Capture the cell that displays the provided text and extract its (x, y) central coordinate. 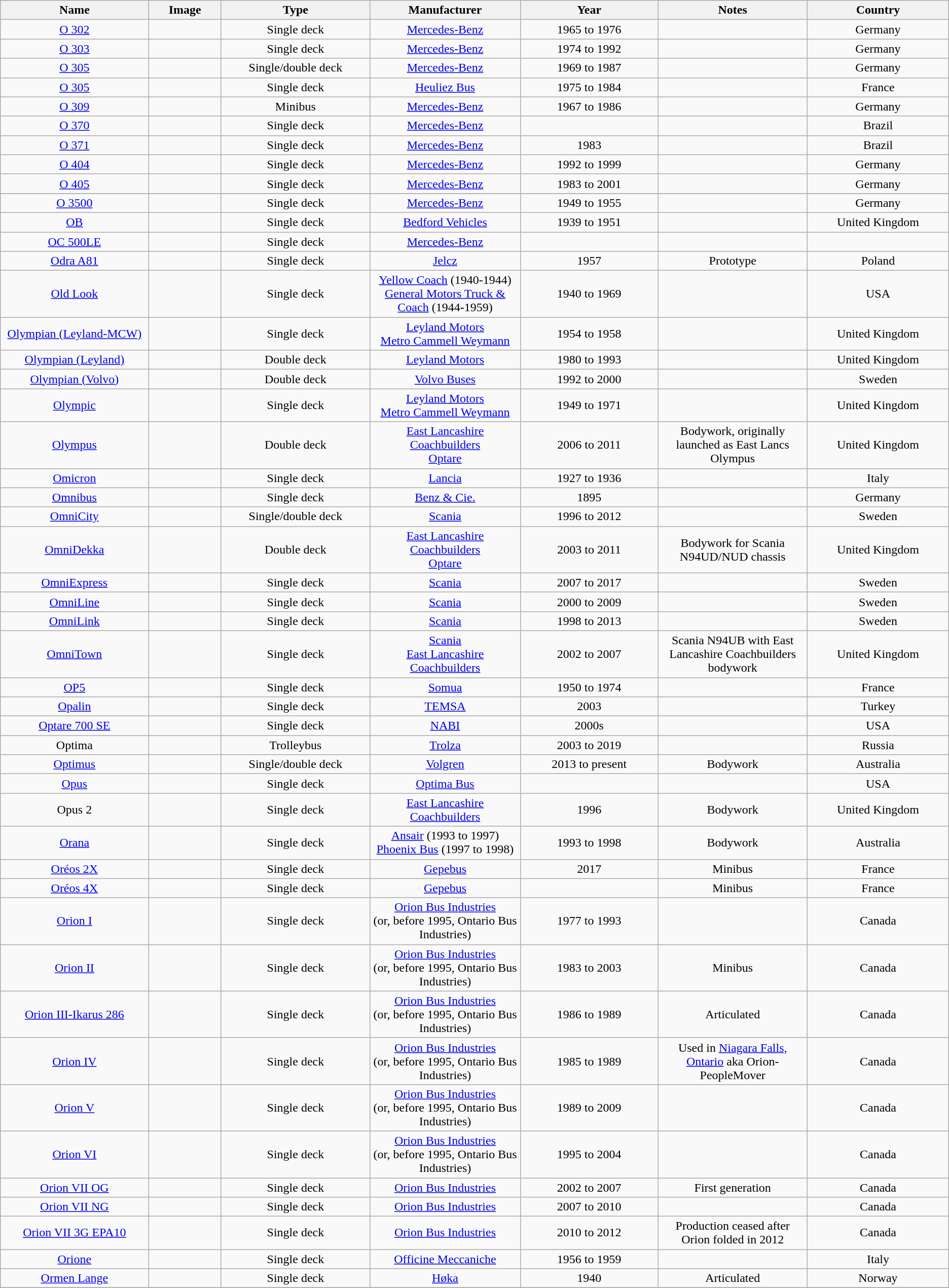
East Lancashire Coachbuilders (445, 810)
Year (589, 10)
Norway (878, 1278)
Lancia (445, 478)
Bodywork, originally launched as East Lancs Olympus (733, 445)
Prototype (733, 261)
2000 to 2009 (589, 602)
1965 to 1976 (589, 29)
Optimus (75, 764)
OB (75, 222)
Olympian (Volvo) (75, 379)
Optima Bus (445, 784)
Old Look (75, 294)
Bodywork for Scania N94UD/NUD chassis (733, 549)
1927 to 1936 (589, 478)
Trolleybus (295, 745)
1969 to 1987 (589, 68)
Production ceased after Orion folded in 2012 (733, 1233)
1992 to 1999 (589, 164)
2003 to 2011 (589, 549)
O 371 (75, 145)
Orion I (75, 921)
Officine Meccaniche (445, 1259)
OmniLine (75, 602)
OC 500LE (75, 242)
1954 to 1958 (589, 334)
Olympus (75, 445)
Omicron (75, 478)
Orion VI (75, 1154)
Notes (733, 10)
Scania N94UB with East Lancashire Coachbuilders bodywork (733, 654)
Orione (75, 1259)
OmniExpress (75, 582)
Trolza (445, 745)
Used in Niagara Falls, Ontario aka Orion-PeopleMover (733, 1061)
2000s (589, 726)
1996 (589, 810)
1967 to 1986 (589, 106)
1895 (589, 497)
O 370 (75, 126)
Benz & Cie. (445, 497)
1977 to 1993 (589, 921)
OmniLink (75, 621)
Type (295, 10)
1949 to 1971 (589, 406)
Ansair (1993 to 1997)Phoenix Bus (1997 to 1998) (445, 842)
Orana (75, 842)
Ormen Lange (75, 1278)
1992 to 2000 (589, 379)
Country (878, 10)
ScaniaEast Lancashire Coachbuilders (445, 654)
1957 (589, 261)
Orion III-Ikarus 286 (75, 1014)
1974 to 1992 (589, 49)
1996 to 2012 (589, 517)
Omnibus (75, 497)
First generation (733, 1188)
Orion VII 3G EPA10 (75, 1233)
Oréos 2X (75, 869)
Bedford Vehicles (445, 222)
Yellow Coach (1940-1944)General Motors Truck & Coach (1944-1959) (445, 294)
Oréos 4X (75, 888)
1989 to 2009 (589, 1108)
OmniDekka (75, 549)
Heuliez Bus (445, 87)
1940 to 1969 (589, 294)
Olympian (Leyland) (75, 360)
OP5 (75, 687)
Poland (878, 261)
Olympic (75, 406)
O 303 (75, 49)
Orion V (75, 1108)
1993 to 1998 (589, 842)
1983 to 2003 (589, 968)
Turkey (878, 707)
Leyland Motors (445, 360)
1998 to 2013 (589, 621)
Somua (445, 687)
Manufacturer (445, 10)
Jelcz (445, 261)
Image (185, 10)
Volvo Buses (445, 379)
Orion IV (75, 1061)
Opalin (75, 707)
1956 to 1959 (589, 1259)
1975 to 1984 (589, 87)
1985 to 1989 (589, 1061)
OmniTown (75, 654)
O 405 (75, 183)
Orion VII NG (75, 1207)
O 3500 (75, 203)
2003 (589, 707)
Orion VII OG (75, 1188)
1949 to 1955 (589, 203)
O 302 (75, 29)
1983 to 2001 (589, 183)
Optare 700 SE (75, 726)
Orion II (75, 968)
2010 to 2012 (589, 1233)
2003 to 2019 (589, 745)
Russia (878, 745)
1940 (589, 1278)
1995 to 2004 (589, 1154)
NABI (445, 726)
Opus (75, 784)
2007 to 2017 (589, 582)
Name (75, 10)
1939 to 1951 (589, 222)
2006 to 2011 (589, 445)
O 404 (75, 164)
Opus 2 (75, 810)
Odra A81 (75, 261)
2007 to 2010 (589, 1207)
Volgren (445, 764)
Høka (445, 1278)
1950 to 1974 (589, 687)
1986 to 1989 (589, 1014)
TEMSA (445, 707)
Olympian (Leyland-MCW) (75, 334)
2017 (589, 869)
1983 (589, 145)
2013 to present (589, 764)
1980 to 1993 (589, 360)
Optima (75, 745)
OmniCity (75, 517)
O 309 (75, 106)
